Detect which cell encompasses the target text, then output its (x, y) center coordinate. 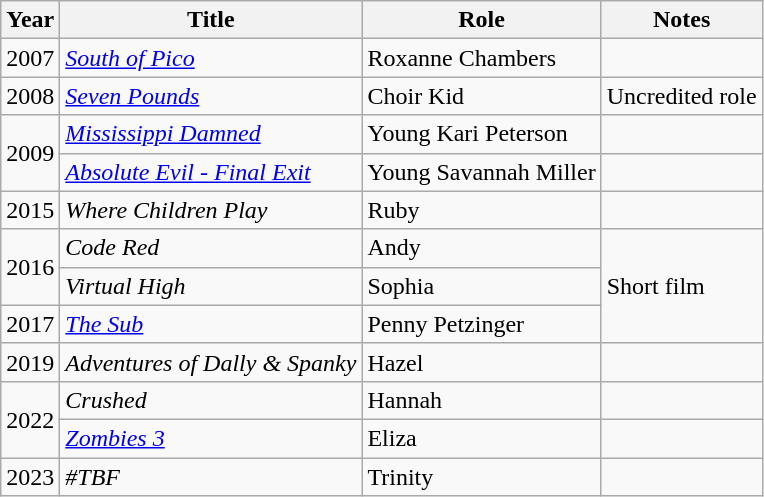
South of Pico (211, 58)
2017 (30, 324)
Adventures of Dally & Spanky (211, 362)
Seven Pounds (211, 96)
Zombies 3 (211, 438)
2007 (30, 58)
Penny Petzinger (482, 324)
2019 (30, 362)
Eliza (482, 438)
2015 (30, 210)
Code Red (211, 248)
Young Kari Peterson (482, 134)
Crushed (211, 400)
2009 (30, 153)
Where Children Play (211, 210)
Andy (482, 248)
2008 (30, 96)
Short film (682, 286)
2023 (30, 477)
Virtual High (211, 286)
Uncredited role (682, 96)
Young Savannah Miller (482, 172)
Mississippi Damned (211, 134)
Roxanne Chambers (482, 58)
The Sub (211, 324)
Year (30, 20)
Role (482, 20)
Hannah (482, 400)
Choir Kid (482, 96)
Ruby (482, 210)
Trinity (482, 477)
Absolute Evil - Final Exit (211, 172)
2022 (30, 419)
Sophia (482, 286)
Title (211, 20)
Hazel (482, 362)
Notes (682, 20)
2016 (30, 267)
#TBF (211, 477)
